Output the [x, y] coordinate of the center of the cell containing the given text.  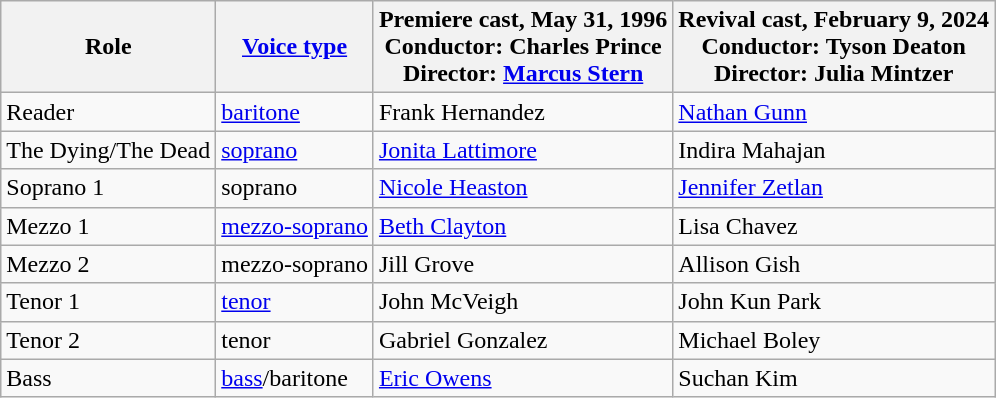
Jonita Lattimore [522, 150]
Jill Grove [522, 264]
Reader [108, 112]
Allison Gish [834, 264]
Jennifer Zetlan [834, 188]
Mezzo 2 [108, 264]
Soprano 1 [108, 188]
Frank Hernandez [522, 112]
Tenor 2 [108, 340]
Nicole Heaston [522, 188]
Eric Owens [522, 378]
Voice type [295, 47]
Role [108, 47]
Gabriel Gonzalez [522, 340]
Lisa Chavez [834, 226]
John McVeigh [522, 302]
Beth Clayton [522, 226]
John Kun Park [834, 302]
Bass [108, 378]
bass/baritone [295, 378]
Suchan Kim [834, 378]
Nathan Gunn [834, 112]
baritone [295, 112]
Michael Boley [834, 340]
Premiere cast, May 31, 1996Conductor: Charles PrinceDirector: Marcus Stern [522, 47]
Tenor 1 [108, 302]
Indira Mahajan [834, 150]
Revival cast, February 9, 2024Conductor: Tyson DeatonDirector: Julia Mintzer [834, 47]
Mezzo 1 [108, 226]
The Dying/The Dead [108, 150]
